Search for the cell housing the specified text and yield its [X, Y] center coordinate. 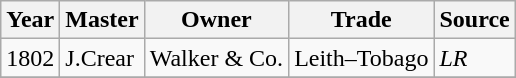
Trade [362, 20]
LR [474, 58]
Leith–Tobago [362, 58]
Owner [216, 20]
Master [102, 20]
J.Crear [102, 58]
Walker & Co. [216, 58]
1802 [30, 58]
Year [30, 20]
Source [474, 20]
